Scan for the cell matching the given text and deliver its [X, Y] coordinate at center. 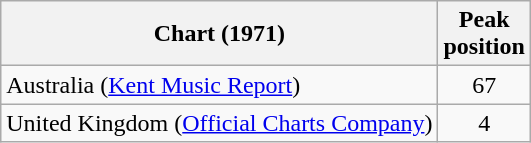
67 [484, 85]
Peak position [484, 34]
Australia (Kent Music Report) [220, 85]
4 [484, 123]
United Kingdom (Official Charts Company) [220, 123]
Chart (1971) [220, 34]
